Locate the cell with the specified text and output its (X, Y) center coordinate. 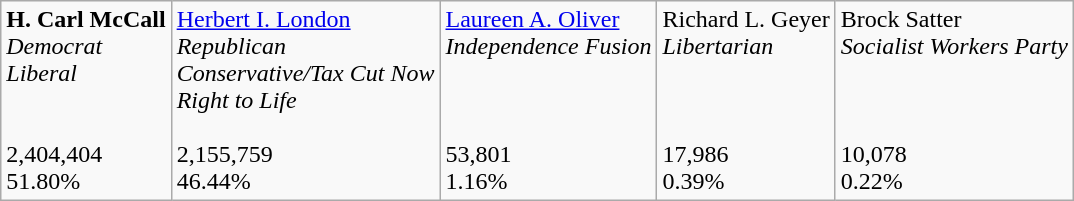
H. Carl McCallDemocratLiberal2,404,40451.80% (86, 101)
Laureen A. OliverIndependence Fusion 53,8011.16% (548, 101)
Richard L. GeyerLibertarian 17,9860.39% (746, 101)
Herbert I. LondonRepublicanConservative/Tax Cut NowRight to Life 2,155,75946.44% (306, 101)
Brock SatterSocialist Workers Party 10,0780.22% (954, 101)
